Provide the (X, Y) coordinate of the cell's center where the given text is located.  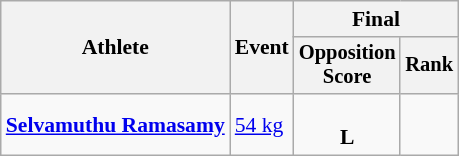
Event (262, 48)
L (348, 124)
OppositionScore (348, 66)
54 kg (262, 124)
Athlete (116, 48)
Rank (429, 66)
Selvamuthu Ramasamy (116, 124)
Final (376, 19)
